Find where the given text appears and provide that cell's center as (x, y) coordinate. 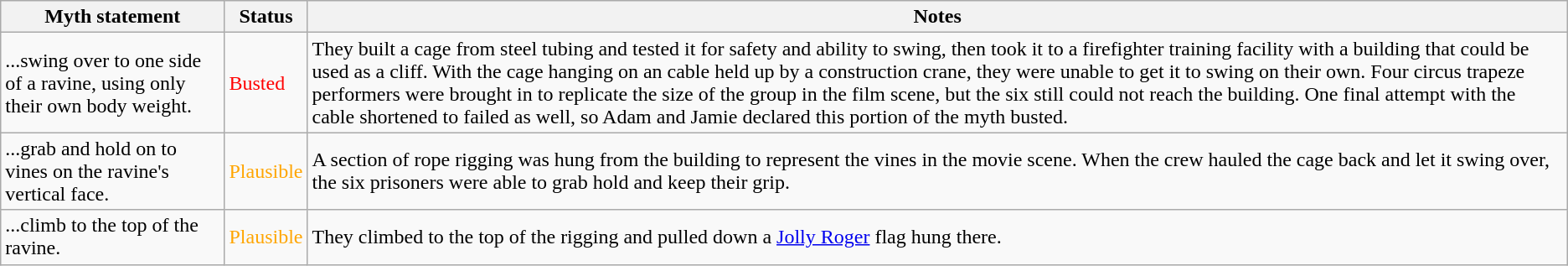
Myth statement (112, 17)
Status (266, 17)
...climb to the top of the ravine. (112, 237)
...swing over to one side of a ravine, using only their own body weight. (112, 82)
Busted (266, 82)
They climbed to the top of the rigging and pulled down a Jolly Roger flag hung there. (937, 237)
...grab and hold on to vines on the ravine's vertical face. (112, 171)
Notes (937, 17)
